Search for the cell housing the specified text and yield its [X, Y] center coordinate. 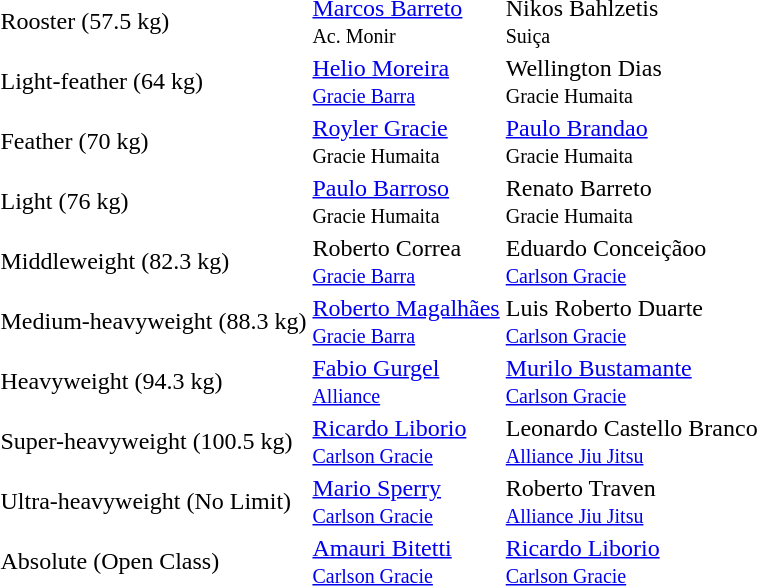
Roberto CorreaGracie Barra [406, 262]
Roberto MagalhãesGracie Barra [406, 322]
Mario SperryCarlson Gracie [406, 502]
Ricardo LiborioCarlson Gracie [406, 442]
Paulo BarrosoGracie Humaita [406, 202]
Fabio GurgelAlliance [406, 382]
Royler GracieGracie Humaita [406, 142]
Helio MoreiraGracie Barra [406, 82]
